Return the (x, y) coordinate for the center point of the cell that contains the specified text.  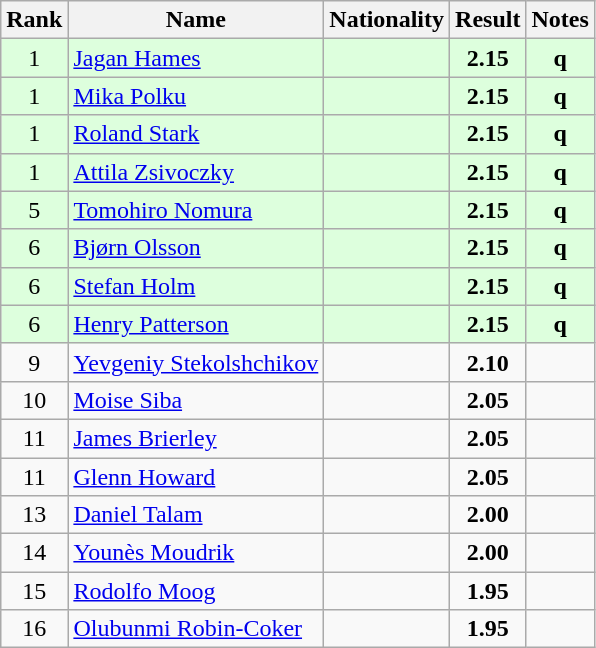
16 (34, 629)
Tomohiro Nomura (196, 210)
Bjørn Olsson (196, 248)
Younès Moudrik (196, 553)
13 (34, 515)
Name (196, 20)
Glenn Howard (196, 477)
14 (34, 553)
Moise Siba (196, 400)
Attila Zsivoczky (196, 172)
Stefan Holm (196, 286)
9 (34, 362)
Henry Patterson (196, 324)
Roland Stark (196, 134)
Rank (34, 20)
Yevgeniy Stekolshchikov (196, 362)
10 (34, 400)
Rodolfo Moog (196, 591)
5 (34, 210)
Jagan Hames (196, 58)
Notes (560, 20)
Daniel Talam (196, 515)
Result (488, 20)
2.10 (488, 362)
15 (34, 591)
Olubunmi Robin-Coker (196, 629)
Nationality (387, 20)
James Brierley (196, 438)
Mika Polku (196, 96)
